Output the [X, Y] coordinate of the center of the cell containing the given text.  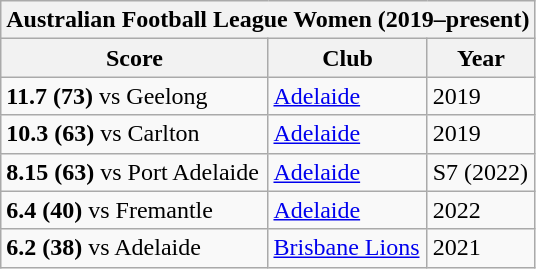
Score [134, 58]
6.2 (38) vs Adelaide [134, 248]
Australian Football League Women (2019–present) [268, 20]
S7 (2022) [481, 172]
Brisbane Lions [348, 248]
Club [348, 58]
Year [481, 58]
2022 [481, 210]
11.7 (73) vs Geelong [134, 96]
8.15 (63) vs Port Adelaide [134, 172]
6.4 (40) vs Fremantle [134, 210]
10.3 (63) vs Carlton [134, 134]
2021 [481, 248]
